From the cell containing the given text, extract its center point as (X, Y) coordinate. 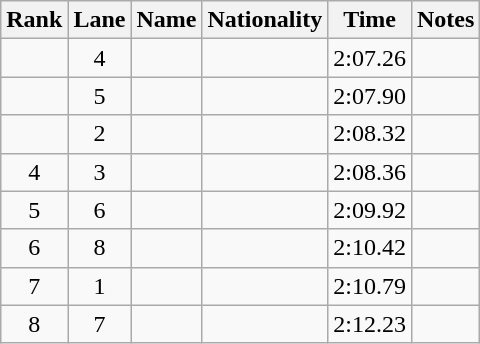
2:07.90 (370, 96)
Lane (100, 20)
2:10.42 (370, 248)
2:08.32 (370, 134)
Rank (34, 20)
Time (370, 20)
2 (100, 134)
2:10.79 (370, 286)
Name (166, 20)
2:07.26 (370, 58)
3 (100, 172)
Notes (445, 20)
2:08.36 (370, 172)
2:09.92 (370, 210)
2:12.23 (370, 324)
Nationality (265, 20)
1 (100, 286)
